Return the (X, Y) coordinate for the center point of the cell that contains the specified text.  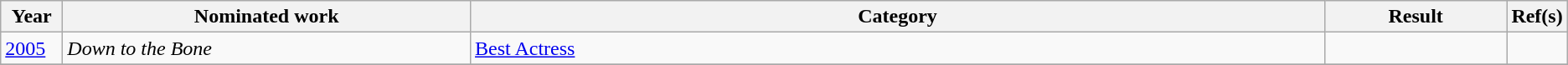
Result (1416, 17)
Nominated work (266, 17)
Year (32, 17)
Down to the Bone (266, 48)
Ref(s) (1537, 17)
Category (898, 17)
Best Actress (898, 48)
2005 (32, 48)
